Provide the [X, Y] coordinate of the cell's center where the given text is located.  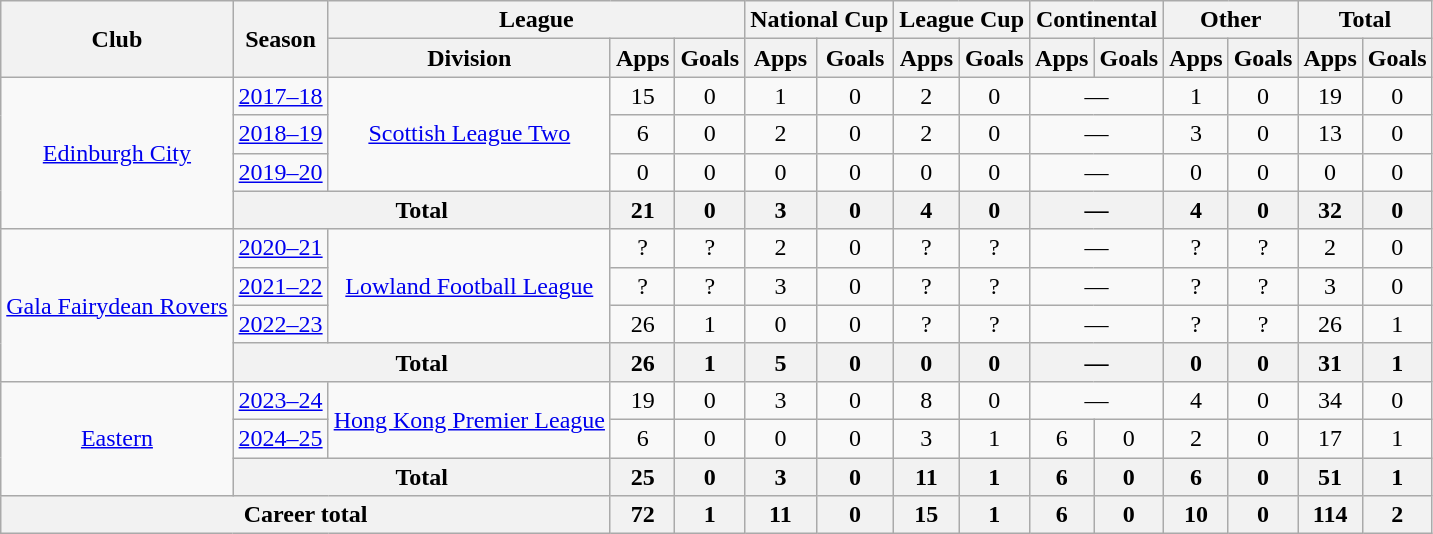
2018–19 [280, 134]
10 [1196, 515]
Continental [1097, 20]
2022–23 [280, 324]
2020–21 [280, 248]
114 [1330, 515]
21 [642, 210]
31 [1330, 362]
Season [280, 39]
2023–24 [280, 400]
Eastern [117, 438]
National Cup [820, 20]
51 [1330, 477]
Lowland Football League [469, 286]
72 [642, 515]
Career total [306, 515]
17 [1330, 438]
25 [642, 477]
Other [1231, 20]
8 [926, 400]
Edinburgh City [117, 153]
Gala Fairydean Rovers [117, 305]
5 [781, 362]
2017–18 [280, 96]
Club [117, 39]
Hong Kong Premier League [469, 419]
Scottish League Two [469, 134]
Division [469, 58]
2024–25 [280, 438]
League Cup [962, 20]
2019–20 [280, 172]
2021–22 [280, 286]
32 [1330, 210]
34 [1330, 400]
League [536, 20]
13 [1330, 134]
